Identify which cell holds the provided text, then report its [X, Y] central coordinate. 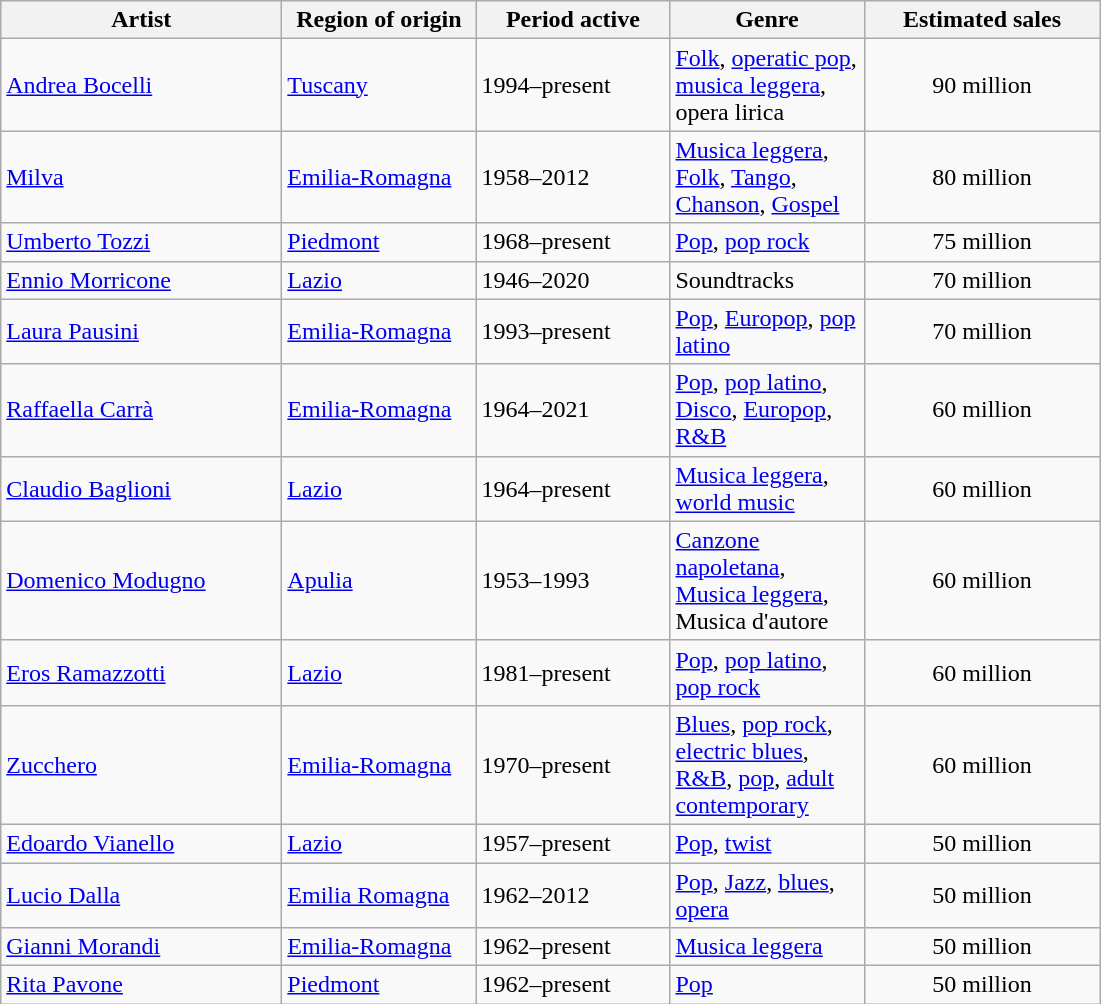
Estimated sales [982, 20]
1957–present [573, 843]
Canzone napoletana, Musica leggera, Musica d'autore [767, 580]
1962–2012 [573, 894]
Andrea Bocelli [142, 85]
Pop, Europop, pop latino [767, 332]
1964–2021 [573, 410]
Domenico Modugno [142, 580]
Musica leggera [767, 947]
Musica leggera, world music [767, 488]
Region of origin [379, 20]
Eros Ramazzotti [142, 672]
Pop, pop latino, Disco, Europop, R&B [767, 410]
1970–present [573, 764]
Umberto Tozzi [142, 242]
Folk, operatic pop, musica leggera, opera lirica [767, 85]
1946–2020 [573, 280]
Pop, Jazz, blues, opera [767, 894]
Emilia Romagna [379, 894]
Rita Pavone [142, 985]
Zucchero [142, 764]
Pop [767, 985]
Apulia [379, 580]
Gianni Morandi [142, 947]
Milva [142, 177]
Pop, pop rock [767, 242]
90 million [982, 85]
Pop, twist [767, 843]
Period active [573, 20]
Soundtracks [767, 280]
Edoardo Vianello [142, 843]
Tuscany [379, 85]
Raffaella Carrà [142, 410]
Blues, pop rock, electric blues, R&B, pop, adult contemporary [767, 764]
1958–2012 [573, 177]
1964–present [573, 488]
Pop, pop latino, pop rock [767, 672]
Ennio Morricone [142, 280]
Claudio Baglioni [142, 488]
1993–present [573, 332]
Musica leggera, Folk, Tango, Chanson, Gospel [767, 177]
80 million [982, 177]
Lucio Dalla [142, 894]
75 million [982, 242]
1994–present [573, 85]
1968–present [573, 242]
Artist [142, 20]
Laura Pausini [142, 332]
1953–1993 [573, 580]
1981–present [573, 672]
Genre [767, 20]
